Identify which cell holds the provided text, then report its [X, Y] central coordinate. 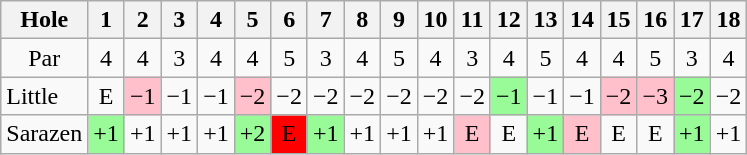
8 [362, 20]
16 [656, 20]
13 [546, 20]
Hole [44, 20]
7 [326, 20]
18 [728, 20]
14 [582, 20]
9 [400, 20]
12 [508, 20]
15 [618, 20]
Little [44, 96]
6 [290, 20]
17 [692, 20]
10 [436, 20]
Sarazen [44, 134]
2 [142, 20]
+2 [252, 134]
1 [106, 20]
Par [44, 58]
11 [472, 20]
−3 [656, 96]
